Search for the cell housing the specified text and yield its (x, y) center coordinate. 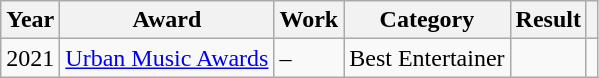
2021 (30, 58)
Year (30, 20)
Best Entertainer (427, 58)
Award (167, 20)
– (309, 58)
Result (548, 20)
Category (427, 20)
Urban Music Awards (167, 58)
Work (309, 20)
